Output the (x, y) coordinate of the center of the cell containing the given text.  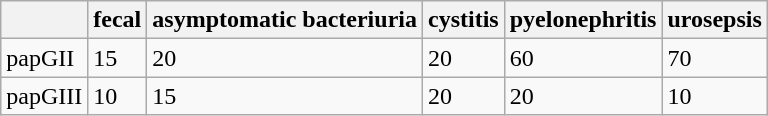
pyelonephritis (583, 20)
papGII (44, 58)
urosepsis (714, 20)
70 (714, 58)
60 (583, 58)
cystitis (463, 20)
papGIII (44, 96)
asymptomatic bacteriuria (285, 20)
fecal (118, 20)
